For the text-containing cell, return its midpoint in [X, Y] coordinate format. 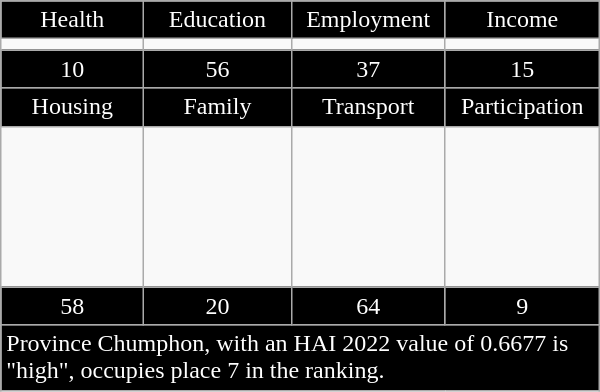
Transport [368, 107]
9 [522, 306]
37 [368, 69]
64 [368, 306]
Income [522, 20]
Participation [522, 107]
56 [218, 69]
15 [522, 69]
10 [72, 69]
Employment [368, 20]
58 [72, 306]
Province Chumphon, with an HAI 2022 value of 0.6677 is "high", occupies place 7 in the ranking. [300, 358]
Housing [72, 107]
20 [218, 306]
Family [218, 107]
Health [72, 20]
Education [218, 20]
